Locate the cell with the specified text and output its (X, Y) center coordinate. 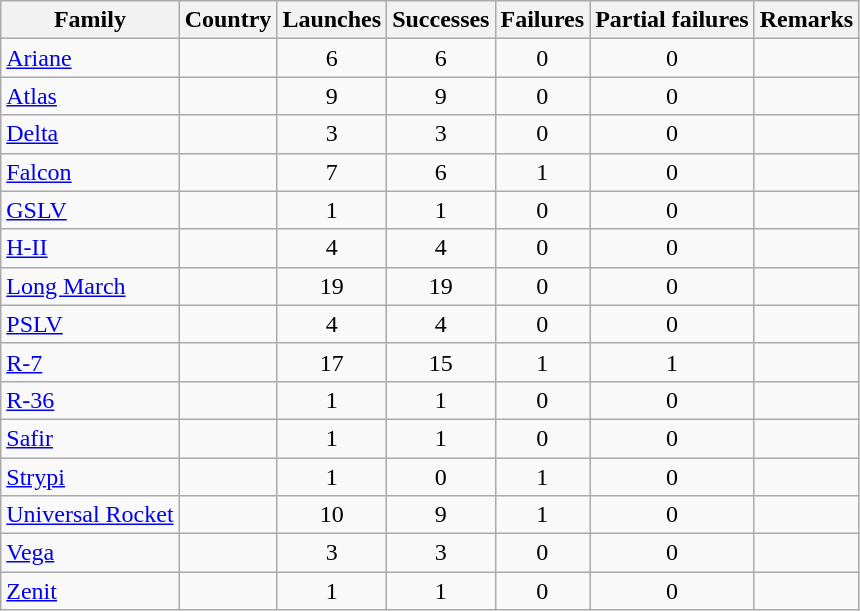
GSLV (90, 210)
Family (90, 20)
R-7 (90, 362)
PSLV (90, 324)
Vega (90, 553)
Failures (542, 20)
Atlas (90, 96)
10 (332, 515)
Zenit (90, 591)
Ariane (90, 58)
H-II (90, 248)
R-36 (90, 400)
7 (332, 172)
Delta (90, 134)
Universal Rocket (90, 515)
Strypi (90, 477)
Country (228, 20)
Safir (90, 438)
Falcon (90, 172)
Launches (332, 20)
Partial failures (672, 20)
17 (332, 362)
Long March (90, 286)
Remarks (806, 20)
15 (441, 362)
Successes (441, 20)
